Locate the cell with the specified text and output its (X, Y) center coordinate. 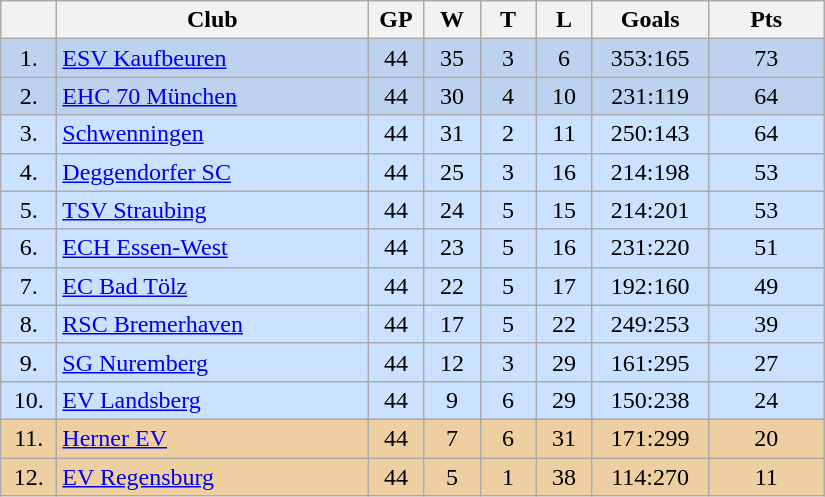
23 (452, 248)
27 (766, 362)
EV Regensburg (212, 477)
231:220 (650, 248)
35 (452, 58)
9 (452, 400)
10 (564, 96)
12. (29, 477)
15 (564, 210)
39 (766, 324)
8. (29, 324)
7. (29, 286)
73 (766, 58)
GP (396, 20)
231:119 (650, 96)
EC Bad Tölz (212, 286)
W (452, 20)
Club (212, 20)
25 (452, 172)
5. (29, 210)
114:270 (650, 477)
9. (29, 362)
1 (508, 477)
171:299 (650, 438)
12 (452, 362)
TSV Straubing (212, 210)
L (564, 20)
T (508, 20)
1. (29, 58)
3. (29, 134)
4. (29, 172)
Goals (650, 20)
192:160 (650, 286)
EV Landsberg (212, 400)
150:238 (650, 400)
EHC 70 München (212, 96)
Pts (766, 20)
2. (29, 96)
49 (766, 286)
51 (766, 248)
250:143 (650, 134)
SG Nuremberg (212, 362)
2 (508, 134)
ECH Essen-West (212, 248)
Herner EV (212, 438)
11. (29, 438)
38 (564, 477)
30 (452, 96)
214:198 (650, 172)
7 (452, 438)
ESV Kaufbeuren (212, 58)
353:165 (650, 58)
RSC Bremerhaven (212, 324)
4 (508, 96)
10. (29, 400)
20 (766, 438)
Deggendorfer SC (212, 172)
161:295 (650, 362)
249:253 (650, 324)
Schwenningen (212, 134)
214:201 (650, 210)
6. (29, 248)
